Output the (x, y) coordinate of the center of the cell containing the given text.  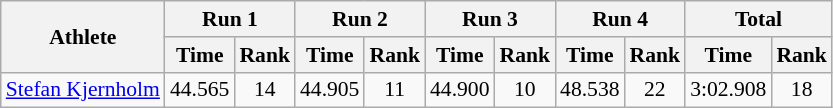
11 (394, 90)
44.900 (460, 90)
3:02.908 (728, 90)
Stefan Kjernholm (83, 90)
48.538 (590, 90)
Run 2 (360, 19)
Run 1 (230, 19)
Run 3 (490, 19)
18 (802, 90)
Total (758, 19)
Run 4 (620, 19)
44.565 (200, 90)
Athlete (83, 36)
14 (264, 90)
22 (656, 90)
10 (526, 90)
44.905 (330, 90)
